Locate the cell with the specified text and output its (x, y) center coordinate. 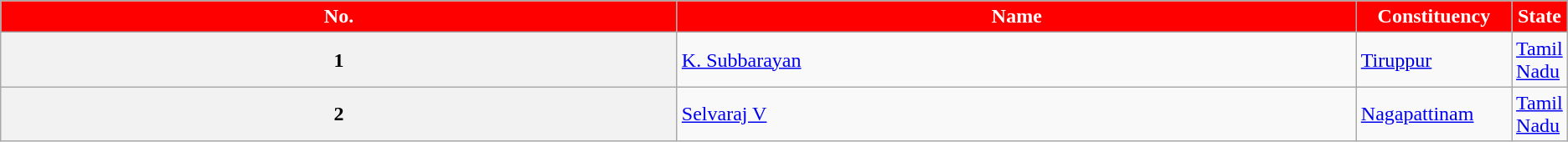
Constituency (1434, 17)
2 (339, 114)
No. (339, 17)
State (1540, 17)
Tiruppur (1434, 60)
K. Subbarayan (1017, 60)
Name (1017, 17)
Selvaraj V (1017, 114)
1 (339, 60)
Nagapattinam (1434, 114)
